Output the [x, y] coordinate of the center of the cell containing the given text.  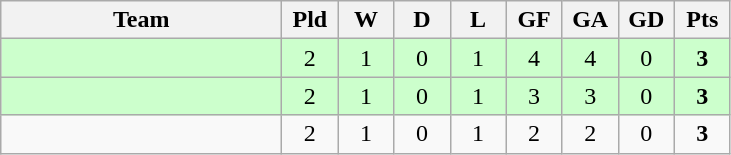
D [422, 20]
W [366, 20]
Team [142, 20]
GA [590, 20]
L [478, 20]
GD [646, 20]
Pld [310, 20]
Pts [702, 20]
GF [534, 20]
